For the text-containing cell, return its midpoint in (X, Y) coordinate format. 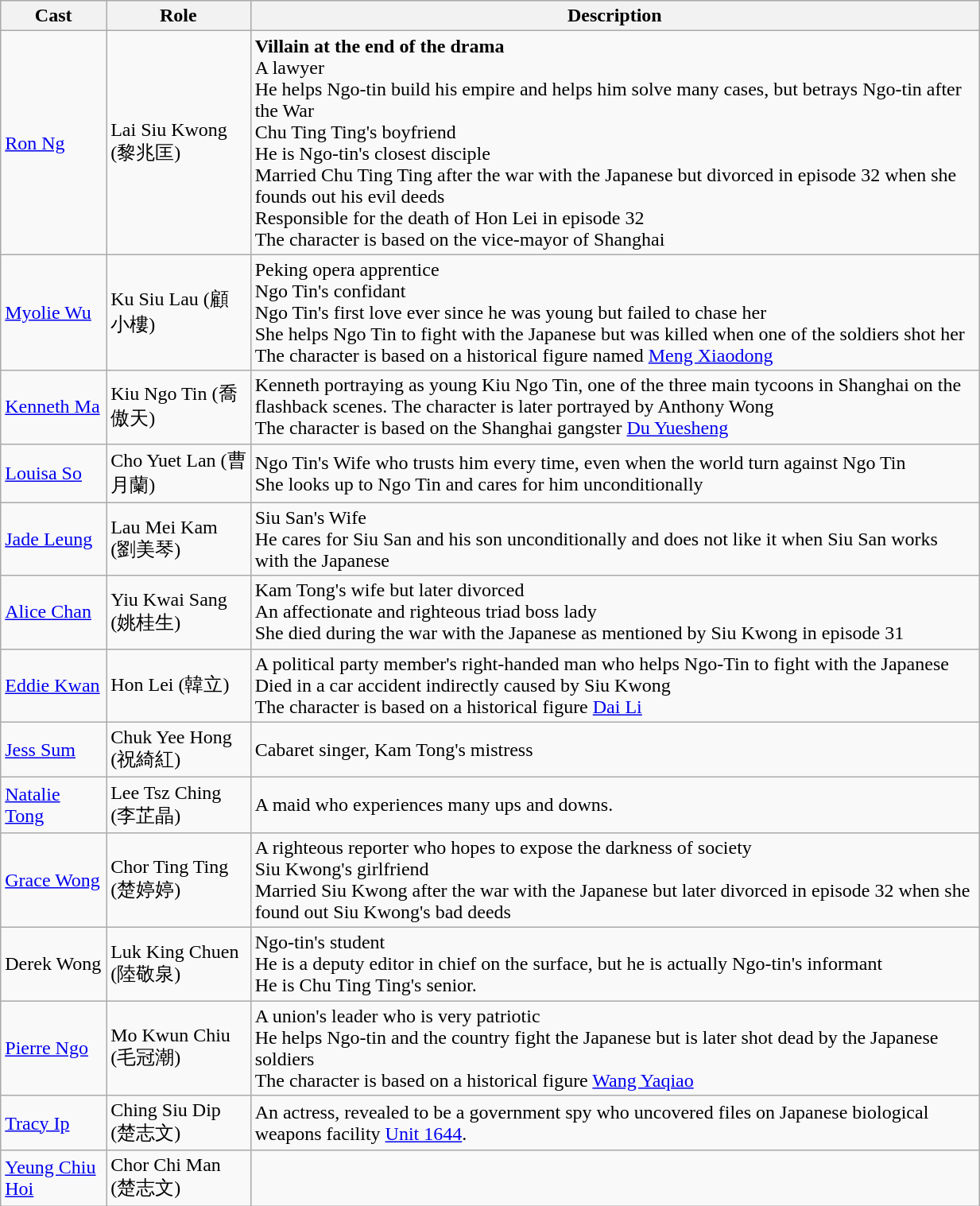
Kenneth Ma (54, 407)
Chor Chi Man (楚志文) (178, 1178)
An actress, revealed to be a government spy who uncovered files on Japanese biological weapons facility Unit 1644. (615, 1123)
Luk King Chuen (陸敬泉) (178, 964)
Chuk Yee Hong (祝綺紅) (178, 750)
Ching Siu Dip (楚志文) (178, 1123)
Ron Ng (54, 143)
Yeung Chiu Hoi (54, 1178)
Cabaret singer, Kam Tong's mistress (615, 750)
Cho Yuet Lan (曹月蘭) (178, 473)
Hon Lei (韓立) (178, 685)
Lai Siu Kwong (黎兆匡) (178, 143)
Lau Mei Kam (劉美琴) (178, 539)
Derek Wong (54, 964)
Jade Leung (54, 539)
Myolie Wu (54, 312)
Description (615, 16)
Pierre Ngo (54, 1048)
Cast (54, 16)
Ku Siu Lau (顧小樓) (178, 312)
Louisa So (54, 473)
Ngo-tin's student He is a deputy editor in chief on the surface, but he is actually Ngo-tin's informant He is Chu Ting Ting's senior. (615, 964)
Chor Ting Ting (楚婷婷) (178, 879)
Tracy Ip (54, 1123)
Siu San's Wife He cares for Siu San and his son unconditionally and does not like it when Siu San works with the Japanese (615, 539)
Jess Sum (54, 750)
Alice Chan (54, 612)
Eddie Kwan (54, 685)
Mo Kwun Chiu (毛冠潮) (178, 1048)
Ngo Tin's Wife who trusts him every time, even when the world turn against Ngo Tin She looks up to Ngo Tin and cares for him unconditionally (615, 473)
Grace Wong (54, 879)
A maid who experiences many ups and downs. (615, 805)
Role (178, 16)
Yiu Kwai Sang (姚桂生) (178, 612)
Lee Tsz Ching (李芷晶) (178, 805)
Natalie Tong (54, 805)
Kiu Ngo Tin (喬傲天) (178, 407)
